Locate the cell with the specified text and output its [X, Y] center coordinate. 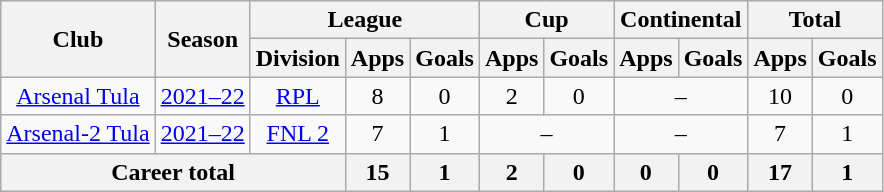
15 [377, 172]
League [364, 20]
Continental [681, 20]
RPL [298, 96]
Season [202, 39]
Cup [546, 20]
Club [78, 39]
Arsenal Tula [78, 96]
Total [815, 20]
Arsenal-2 Tula [78, 134]
17 [780, 172]
8 [377, 96]
Division [298, 58]
10 [780, 96]
Career total [174, 172]
FNL 2 [298, 134]
